Search for the cell housing the specified text and yield its [X, Y] center coordinate. 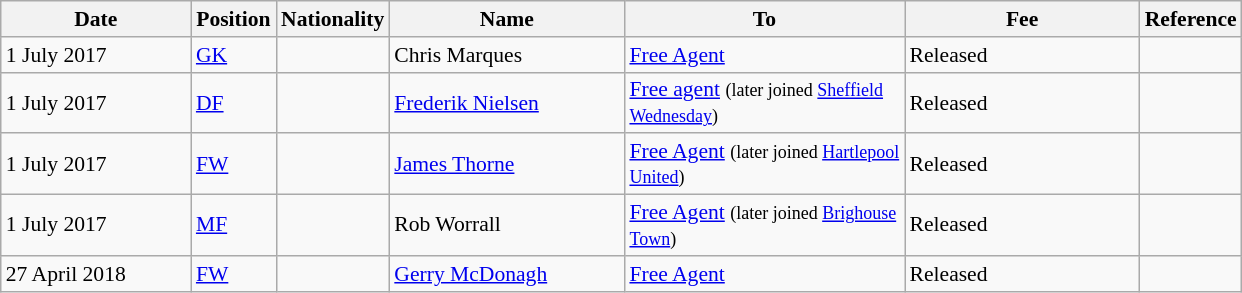
MF [234, 226]
Name [506, 19]
DF [234, 102]
To [764, 19]
Chris Marques [506, 55]
Date [96, 19]
Frederik Nielsen [506, 102]
Nationality [332, 19]
Free agent (later joined Sheffield Wednesday) [764, 102]
Rob Worrall [506, 226]
27 April 2018 [96, 274]
GK [234, 55]
Gerry McDonagh [506, 274]
Position [234, 19]
Fee [1022, 19]
Reference [1191, 19]
Free Agent (later joined Brighouse Town) [764, 226]
James Thorne [506, 164]
Free Agent (later joined Hartlepool United) [764, 164]
